Identify which cell holds the provided text, then report its [x, y] central coordinate. 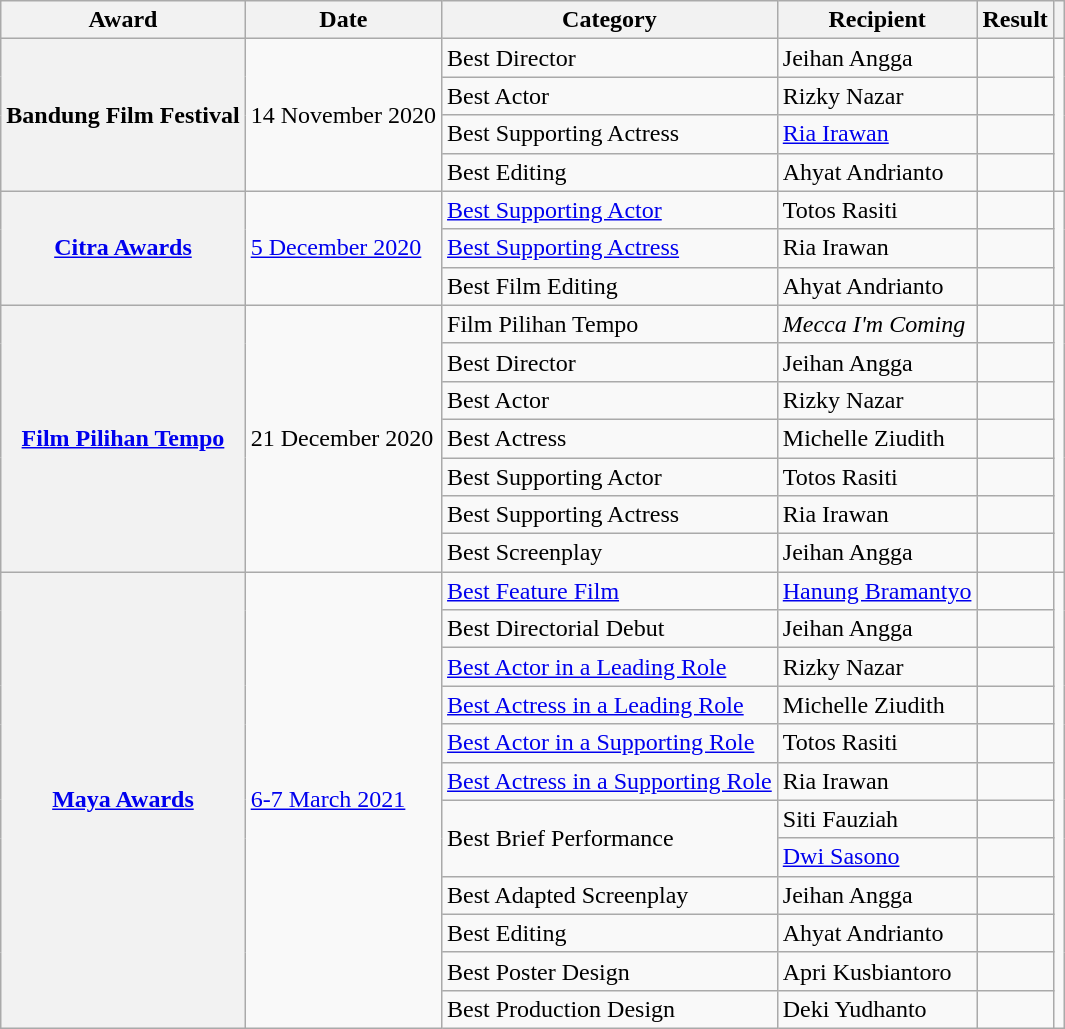
Maya Awards [123, 800]
Best Brief Performance [610, 838]
14 November 2020 [343, 115]
Bandung Film Festival [123, 115]
Siti Fauziah [877, 819]
21 December 2020 [343, 438]
Date [343, 20]
Best Film Editing [610, 286]
Best Adapted Screenplay [610, 895]
Apri Kusbiantoro [877, 971]
Best Directorial Debut [610, 629]
Best Poster Design [610, 971]
Best Actress [610, 438]
Best Actor in a Leading Role [610, 667]
Best Actress in a Leading Role [610, 705]
Best Actress in a Supporting Role [610, 781]
Best Screenplay [610, 553]
Deki Yudhanto [877, 1009]
6-7 March 2021 [343, 800]
Citra Awards [123, 248]
Mecca I'm Coming [877, 324]
Result [1015, 20]
5 December 2020 [343, 248]
Dwi Sasono [877, 857]
Hanung Bramantyo [877, 591]
Award [123, 20]
Best Production Design [610, 1009]
Best Actor in a Supporting Role [610, 743]
Best Feature Film [610, 591]
Recipient [877, 20]
Category [610, 20]
